Determine the [x, y] coordinate at the center of the cell enclosing the given text.  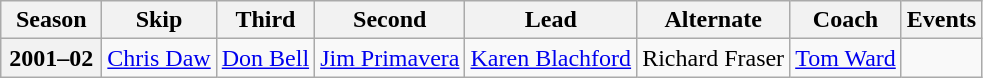
Third [265, 20]
Lead [551, 20]
Season [52, 20]
Karen Blachford [551, 58]
Second [390, 20]
Chris Daw [159, 58]
Coach [846, 20]
Events [941, 20]
Tom Ward [846, 58]
Richard Fraser [714, 58]
2001–02 [52, 58]
Alternate [714, 20]
Skip [159, 20]
Don Bell [265, 58]
Jim Primavera [390, 58]
